Return [X, Y] of the center of cell containing provided text 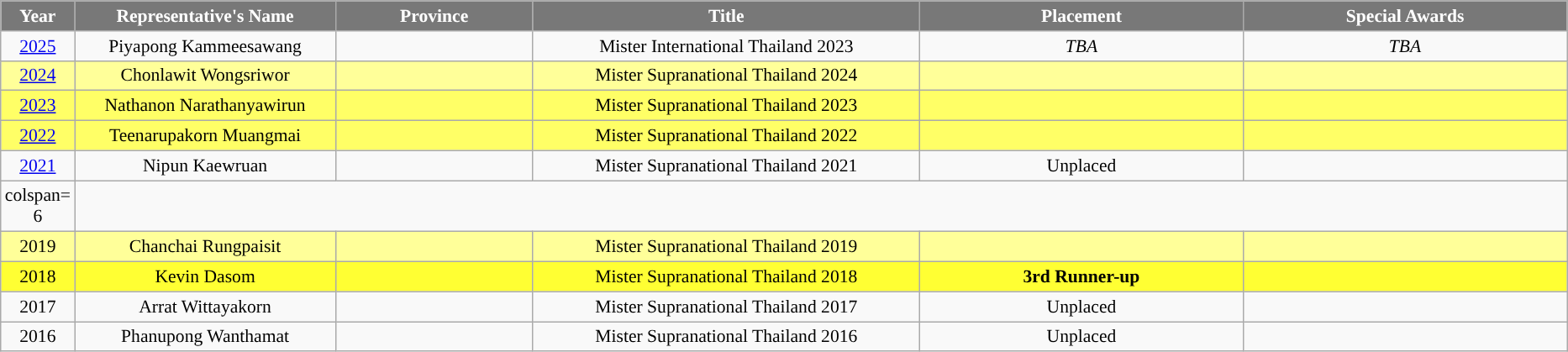
2016 [38, 337]
Kevin Dasom [205, 277]
Mister Supranational Thailand 2024 [726, 76]
Representative's Name [205, 16]
Chanchai Rungpaisit [205, 247]
Nathanon Narathanyawirun [205, 106]
2019 [38, 247]
2023 [38, 106]
Nipun Kaewruan [205, 165]
Province [434, 16]
2024 [38, 76]
2022 [38, 136]
Phanupong Wanthamat [205, 337]
Special Awards [1405, 16]
Chonlawit Wongsriwor [205, 76]
Teenarupakorn Muangmai [205, 136]
Mister Supranational Thailand 2023 [726, 106]
Placement [1081, 16]
Mister Supranational Thailand 2022 [726, 136]
Mister Supranational Thailand 2019 [726, 247]
Mister Supranational Thailand 2017 [726, 307]
2025 [38, 46]
colspan= 6 [38, 207]
Year [38, 16]
Mister Supranational Thailand 2016 [726, 337]
3rd Runner-up [1081, 277]
Mister Supranational Thailand 2018 [726, 277]
Mister International Thailand 2023 [726, 46]
2018 [38, 277]
Title [726, 16]
2017 [38, 307]
2021 [38, 165]
Mister Supranational Thailand 2021 [726, 165]
Piyapong Kammeesawang [205, 46]
Arrat Wittayakorn [205, 307]
